Return the (x, y) coordinate for the center point of the cell that contains the specified text.  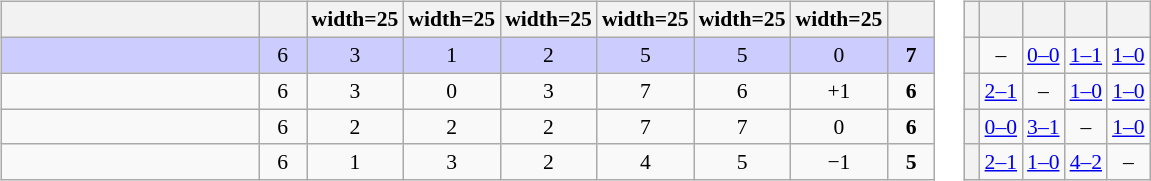
4 (646, 162)
+1 (838, 91)
−1 (838, 162)
1–1 (1086, 55)
3–1 (1044, 127)
4–2 (1086, 162)
